For the text-containing cell, return its midpoint in (X, Y) coordinate format. 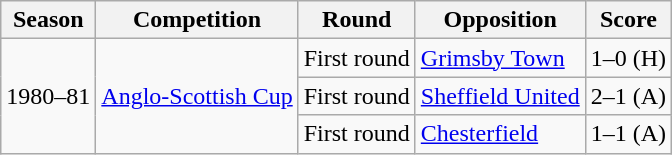
Season (48, 20)
Competition (197, 20)
Opposition (500, 20)
Grimsby Town (500, 58)
Round (356, 20)
Score (628, 20)
Chesterfield (500, 134)
2–1 (A) (628, 96)
1–0 (H) (628, 58)
1–1 (A) (628, 134)
Sheffield United (500, 96)
1980–81 (48, 96)
Anglo-Scottish Cup (197, 96)
